Determine the (X, Y) coordinate at the center of the cell enclosing the given text.  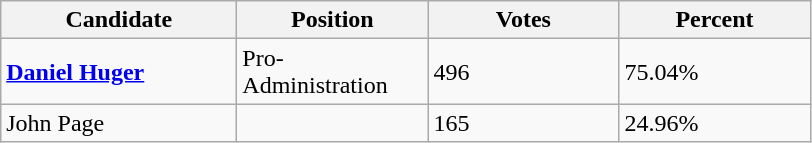
Pro-Administration (332, 72)
Daniel Huger (119, 72)
John Page (119, 123)
Votes (524, 20)
75.04% (714, 72)
Percent (714, 20)
165 (524, 123)
24.96% (714, 123)
496 (524, 72)
Candidate (119, 20)
Position (332, 20)
